Search for the cell housing the specified text and yield its (X, Y) center coordinate. 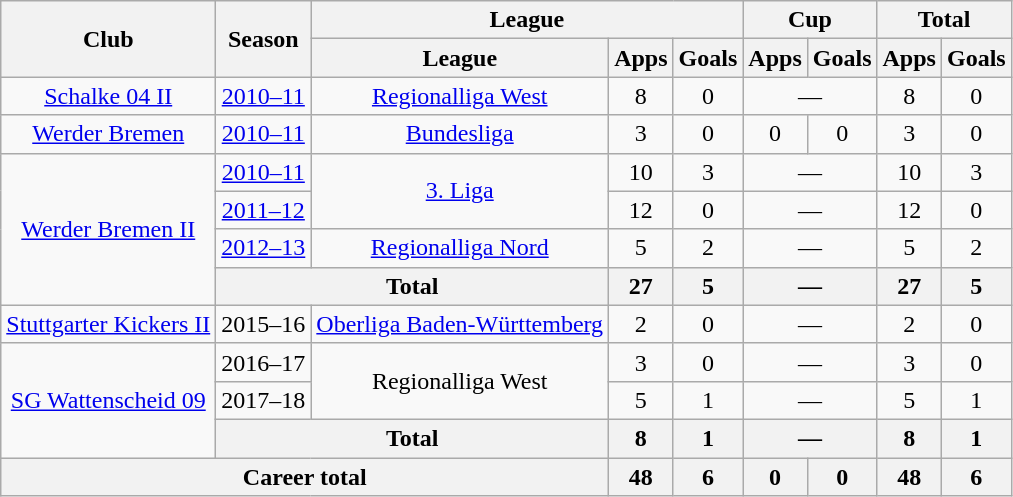
Cup (810, 20)
Werder Bremen (108, 134)
2017–18 (264, 400)
2012–13 (264, 248)
2015–16 (264, 324)
Regionalliga Nord (460, 248)
Career total (305, 477)
Bundesliga (460, 134)
Club (108, 39)
Stuttgarter Kickers II (108, 324)
Oberliga Baden-Württemberg (460, 324)
2011–12 (264, 210)
2016–17 (264, 362)
Werder Bremen II (108, 229)
SG Wattenscheid 09 (108, 400)
3. Liga (460, 191)
Season (264, 39)
Schalke 04 II (108, 96)
